Pinpoint the cell where the given text exists, returning its (X, Y) midpoint coordinate. 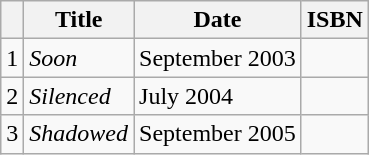
2 (12, 96)
Soon (79, 58)
Silenced (79, 96)
Date (218, 20)
September 2005 (218, 134)
Shadowed (79, 134)
July 2004 (218, 96)
September 2003 (218, 58)
Title (79, 20)
ISBN (334, 20)
1 (12, 58)
3 (12, 134)
